Return [x, y] of the center of cell containing provided text 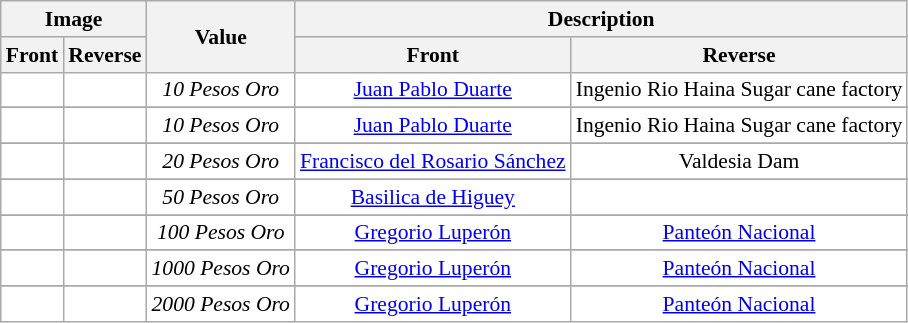
Value [221, 36]
Valdesia Dam [740, 162]
2000 Pesos Oro [221, 304]
Francisco del Rosario Sánchez [433, 162]
Image [74, 19]
20 Pesos Oro [221, 162]
Description [601, 19]
1000 Pesos Oro [221, 269]
Basilica de Higuey [433, 197]
50 Pesos Oro [221, 197]
100 Pesos Oro [221, 233]
